Find where the given text appears and provide that cell's center as [x, y] coordinate. 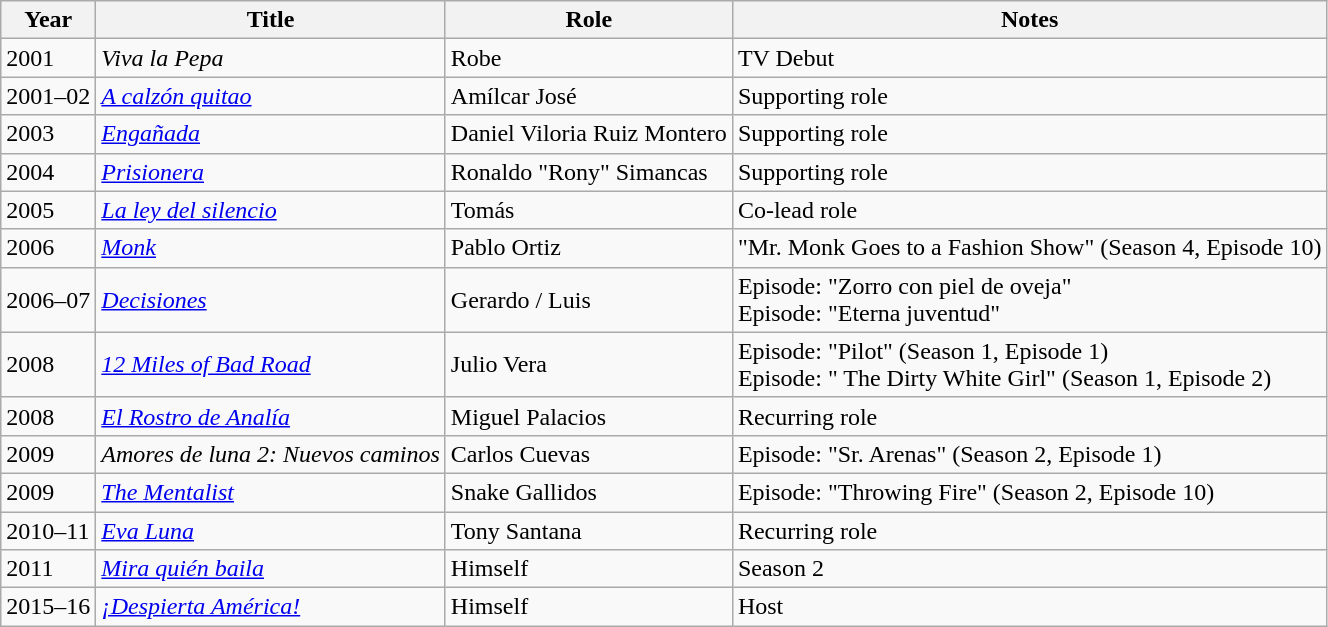
Tomás [588, 210]
Episode: "Throwing Fire" (Season 2, Episode 10) [1030, 492]
A calzón quitao [270, 96]
Eva Luna [270, 531]
Host [1030, 607]
Title [270, 20]
2006 [48, 248]
Episode: "Zorro con piel de oveja"Episode: "Eterna juventud" [1030, 300]
Ronaldo "Rony" Simancas [588, 172]
La ley del silencio [270, 210]
El Rostro de Analía [270, 416]
Miguel Palacios [588, 416]
Mira quién baila [270, 569]
Role [588, 20]
Amores de luna 2: Nuevos caminos [270, 454]
Tony Santana [588, 531]
Gerardo / Luis [588, 300]
Decisiones [270, 300]
Viva la Pepa [270, 58]
Episode: "Pilot" (Season 1, Episode 1)Episode: " The Dirty White Girl" (Season 1, Episode 2) [1030, 364]
Season 2 [1030, 569]
Prisionera [270, 172]
TV Debut [1030, 58]
Pablo Ortiz [588, 248]
2015–16 [48, 607]
¡Despierta América! [270, 607]
"Mr. Monk Goes to a Fashion Show" (Season 4, Episode 10) [1030, 248]
Daniel Viloria Ruiz Montero [588, 134]
2006–07 [48, 300]
2003 [48, 134]
Amílcar José [588, 96]
Robe [588, 58]
12 Miles of Bad Road [270, 364]
Monk [270, 248]
Engañada [270, 134]
2010–11 [48, 531]
Notes [1030, 20]
2005 [48, 210]
2001 [48, 58]
2001–02 [48, 96]
Julio Vera [588, 364]
Snake Gallidos [588, 492]
Episode: "Sr. Arenas" (Season 2, Episode 1) [1030, 454]
The Mentalist [270, 492]
Carlos Cuevas [588, 454]
2004 [48, 172]
Year [48, 20]
2011 [48, 569]
Co-lead role [1030, 210]
